For the text-containing cell, return its midpoint in [x, y] coordinate format. 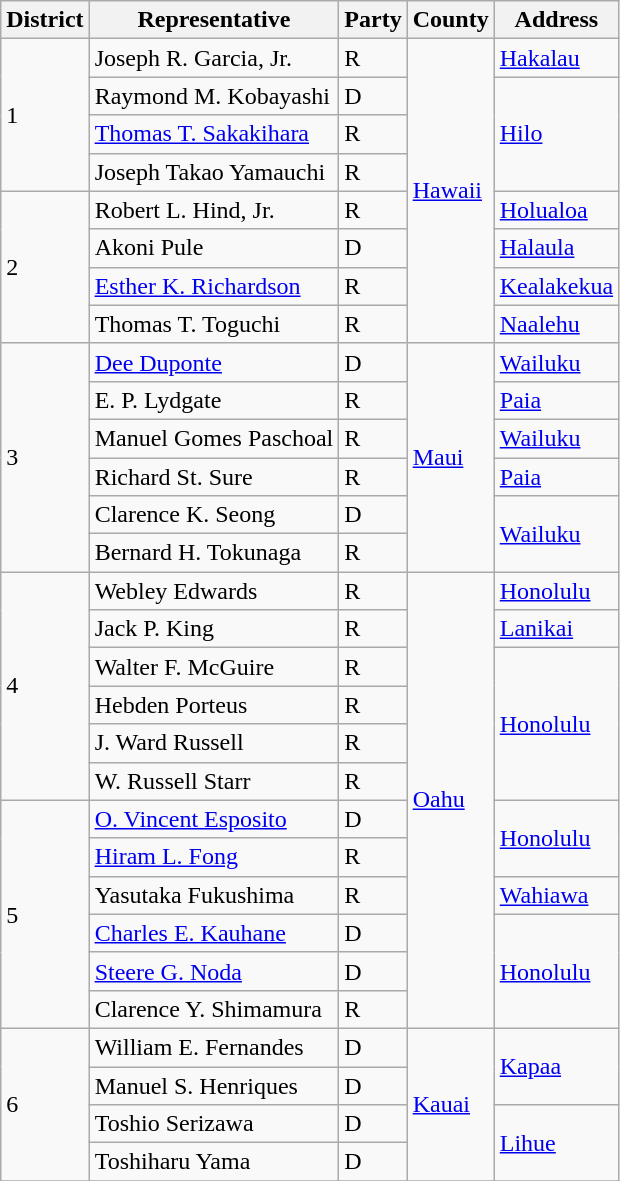
Dee Duponte [214, 362]
Robert L. Hind, Jr. [214, 210]
Lihue [556, 1143]
5 [45, 914]
Kapaa [556, 1066]
Maui [450, 457]
Webley Edwards [214, 591]
Akoni Pule [214, 248]
Richard St. Sure [214, 477]
District [45, 20]
Lanikai [556, 629]
Kauai [450, 1104]
Toshiharu Yama [214, 1162]
Halaula [556, 248]
Representative [214, 20]
Clarence Y. Shimamura [214, 1009]
Holualoa [556, 210]
Hakalau [556, 58]
Manuel S. Henriques [214, 1085]
1 [45, 115]
Esther K. Richardson [214, 286]
Kealakekua [556, 286]
E. P. Lydgate [214, 400]
Clarence K. Seong [214, 515]
4 [45, 686]
6 [45, 1104]
Hebden Porteus [214, 705]
Walter F. McGuire [214, 667]
Oahu [450, 800]
Thomas T. Toguchi [214, 324]
Naalehu [556, 324]
Steere G. Noda [214, 971]
Toshio Serizawa [214, 1124]
Hiram L. Fong [214, 857]
W. Russell Starr [214, 781]
Manuel Gomes Paschoal [214, 438]
County [450, 20]
Address [556, 20]
Raymond M. Kobayashi [214, 96]
J. Ward Russell [214, 743]
Hilo [556, 134]
Wahiawa [556, 895]
O. Vincent Esposito [214, 819]
William E. Fernandes [214, 1047]
Bernard H. Tokunaga [214, 553]
Yasutaka Fukushima [214, 895]
Party [373, 20]
Hawaii [450, 191]
Jack P. King [214, 629]
2 [45, 267]
Charles E. Kauhane [214, 933]
Thomas T. Sakakihara [214, 134]
Joseph Takao Yamauchi [214, 172]
3 [45, 457]
Joseph R. Garcia, Jr. [214, 58]
